Locate the cell with the specified text and output its [X, Y] center coordinate. 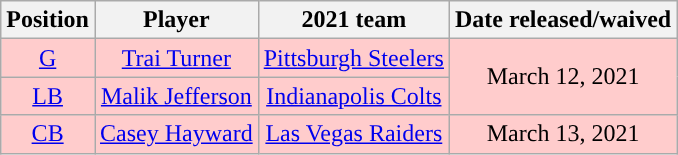
Casey Hayward [176, 134]
Pittsburgh Steelers [354, 58]
Indianapolis Colts [354, 96]
Trai Turner [176, 58]
Player [176, 20]
CB [48, 134]
March 13, 2021 [562, 134]
Date released/waived [562, 20]
Malik Jefferson [176, 96]
G [48, 58]
Las Vegas Raiders [354, 134]
LB [48, 96]
March 12, 2021 [562, 77]
Position [48, 20]
2021 team [354, 20]
